Provide the [x, y] coordinate of the cell's center where the given text is located.  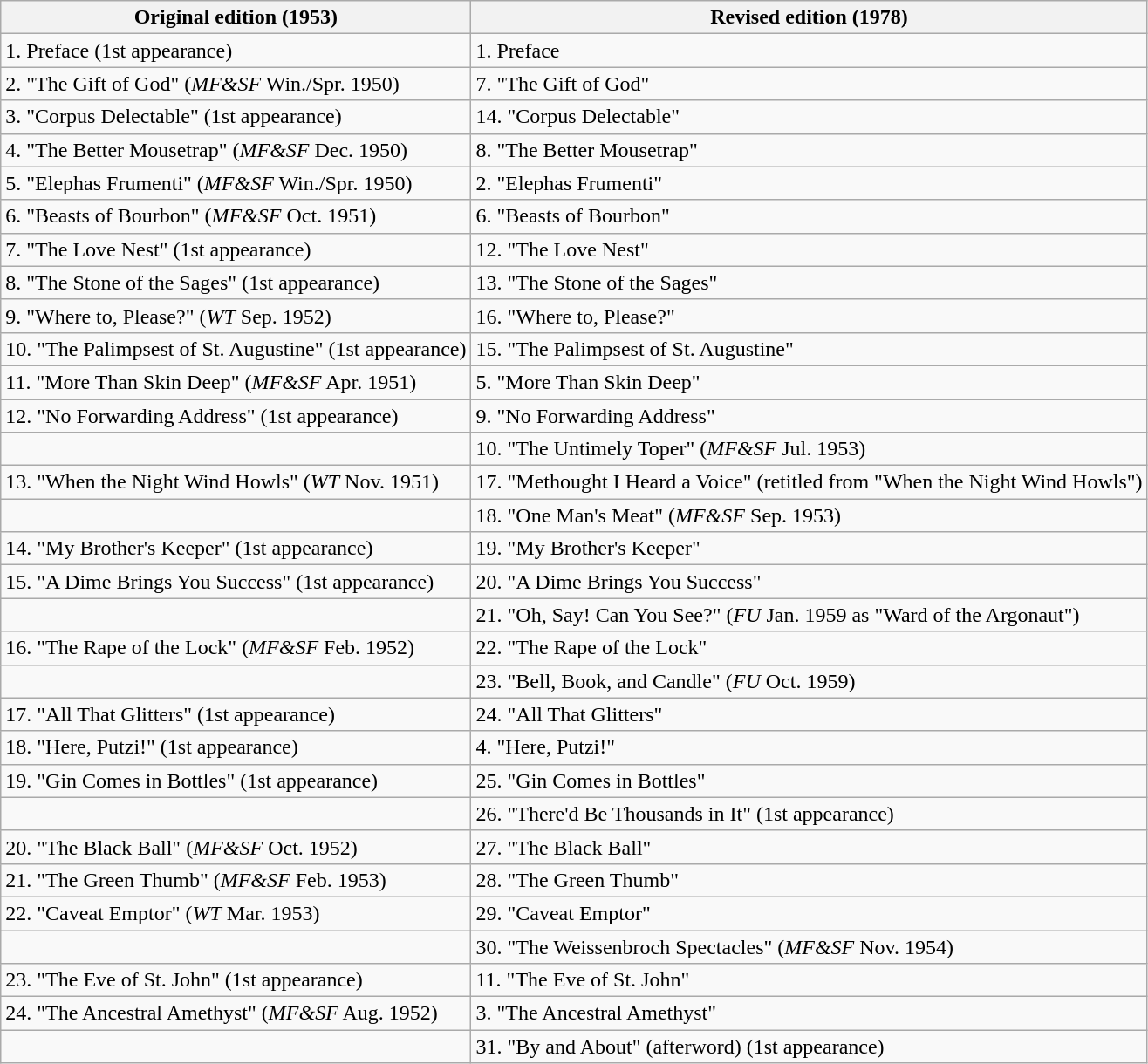
29. "Caveat Emptor" [810, 913]
3. "The Ancestral Amethyst" [810, 1013]
Revised edition (1978) [810, 17]
17. "All That Glitters" (1st appearance) [236, 714]
7. "The Love Nest" (1st appearance) [236, 249]
28. "The Green Thumb" [810, 880]
18. "Here, Putzi!" (1st appearance) [236, 747]
12. "The Love Nest" [810, 249]
20. "The Black Ball" (MF&SF Oct. 1952) [236, 847]
23. "The Eve of St. John" (1st appearance) [236, 980]
5. "Elephas Frumenti" (MF&SF Win./Spr. 1950) [236, 183]
10. "The Untimely Toper" (MF&SF Jul. 1953) [810, 449]
12. "No Forwarding Address" (1st appearance) [236, 416]
23. "Bell, Book, and Candle" (FU Oct. 1959) [810, 681]
10. "The Palimpsest of St. Augustine" (1st appearance) [236, 349]
11. "The Eve of St. John" [810, 980]
27. "The Black Ball" [810, 847]
30. "The Weissenbroch Spectacles" (MF&SF Nov. 1954) [810, 946]
11. "More Than Skin Deep" (MF&SF Apr. 1951) [236, 382]
19. "Gin Comes in Bottles" (1st appearance) [236, 781]
15. "A Dime Brings You Success" (1st appearance) [236, 582]
19. "My Brother's Keeper" [810, 549]
22. "The Rape of the Lock" [810, 648]
31. "By and About" (afterword) (1st appearance) [810, 1047]
7. "The Gift of God" [810, 84]
3. "Corpus Delectable" (1st appearance) [236, 117]
16. "Where to, Please?" [810, 316]
21. "Oh, Say! Can You See?" (FU Jan. 1959 as "Ward of the Argonaut") [810, 615]
21. "The Green Thumb" (MF&SF Feb. 1953) [236, 880]
9. "Where to, Please?" (WT Sep. 1952) [236, 316]
14. "My Brother's Keeper" (1st appearance) [236, 549]
9. "No Forwarding Address" [810, 416]
8. "The Stone of the Sages" (1st appearance) [236, 283]
24. "All That Glitters" [810, 714]
26. "There'd Be Thousands in It" (1st appearance) [810, 814]
1. Preface [810, 51]
6. "Beasts of Bourbon" (MF&SF Oct. 1951) [236, 216]
4. "The Better Mousetrap" (MF&SF Dec. 1950) [236, 150]
18. "One Man's Meat" (MF&SF Sep. 1953) [810, 515]
5. "More Than Skin Deep" [810, 382]
2. "The Gift of God" (MF&SF Win./Spr. 1950) [236, 84]
15. "The Palimpsest of St. Augustine" [810, 349]
13. "When the Night Wind Howls" (WT Nov. 1951) [236, 482]
Original edition (1953) [236, 17]
14. "Corpus Delectable" [810, 117]
22. "Caveat Emptor" (WT Mar. 1953) [236, 913]
1. Preface (1st appearance) [236, 51]
2. "Elephas Frumenti" [810, 183]
24. "The Ancestral Amethyst" (MF&SF Aug. 1952) [236, 1013]
4. "Here, Putzi!" [810, 747]
25. "Gin Comes in Bottles" [810, 781]
16. "The Rape of the Lock" (MF&SF Feb. 1952) [236, 648]
20. "A Dime Brings You Success" [810, 582]
17. "Methought I Heard a Voice" (retitled from "When the Night Wind Howls") [810, 482]
8. "The Better Mousetrap" [810, 150]
13. "The Stone of the Sages" [810, 283]
6. "Beasts of Bourbon" [810, 216]
